For the text-containing cell, return its midpoint in (x, y) coordinate format. 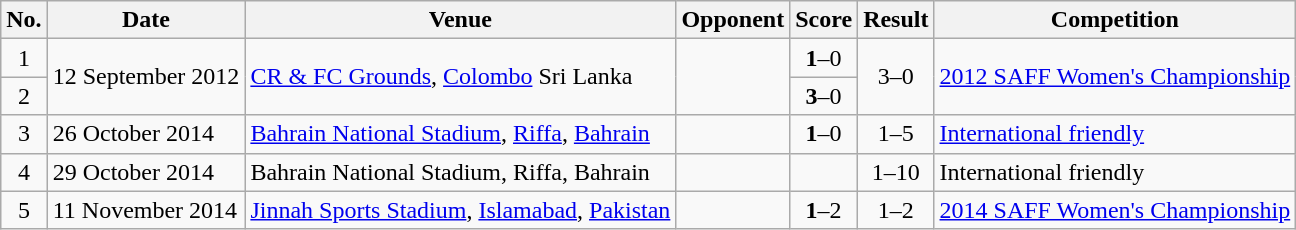
2 (24, 96)
Date (146, 20)
Competition (1115, 20)
4 (24, 172)
2014 SAFF Women's Championship (1115, 210)
26 October 2014 (146, 134)
12 September 2012 (146, 77)
No. (24, 20)
29 October 2014 (146, 172)
5 (24, 210)
Opponent (733, 20)
Venue (460, 20)
1 (24, 58)
2012 SAFF Women's Championship (1115, 77)
Result (896, 20)
3 (24, 134)
Jinnah Sports Stadium, Islamabad, Pakistan (460, 210)
CR & FC Grounds, Colombo Sri Lanka (460, 77)
1–10 (896, 172)
1–5 (896, 134)
Score (824, 20)
11 November 2014 (146, 210)
